Return [x, y] of the center of cell containing provided text 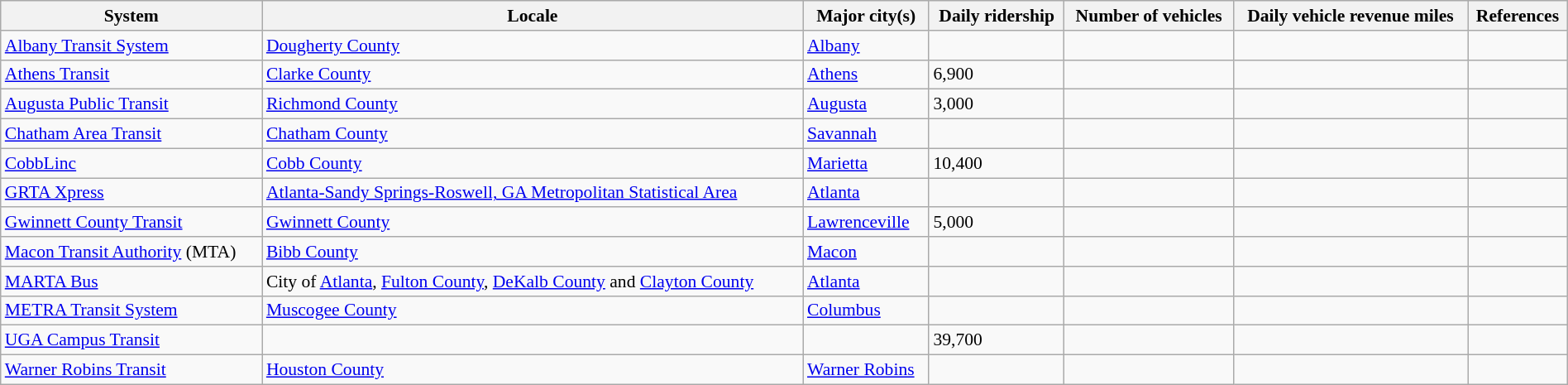
UGA Campus Transit [131, 340]
Albany [866, 46]
Chatham Area Transit [131, 134]
Daily ridership [997, 16]
Augusta [866, 104]
3,000 [997, 104]
CobbLinc [131, 163]
Athens Transit [131, 75]
Bibb County [533, 252]
Cobb County [533, 163]
Atlanta-Sandy Springs-Roswell, GA Metropolitan Statistical Area [533, 193]
Macon Transit Authority (MTA) [131, 252]
5,000 [997, 223]
MARTA Bus [131, 282]
Athens [866, 75]
Gwinnett County [533, 223]
10,400 [997, 163]
Houston County [533, 370]
Marietta [866, 163]
Columbus [866, 310]
City of Atlanta, Fulton County, DeKalb County and Clayton County [533, 282]
Lawrenceville [866, 223]
System [131, 16]
Chatham County [533, 134]
Muscogee County [533, 310]
Major city(s) [866, 16]
Daily vehicle revenue miles [1350, 16]
Augusta Public Transit [131, 104]
Dougherty County [533, 46]
METRA Transit System [131, 310]
Savannah [866, 134]
Locale [533, 16]
References [1518, 16]
6,900 [997, 75]
Gwinnett County Transit [131, 223]
Richmond County [533, 104]
Warner Robins Transit [131, 370]
GRTA Xpress [131, 193]
Macon [866, 252]
Clarke County [533, 75]
Warner Robins [866, 370]
39,700 [997, 340]
Number of vehicles [1149, 16]
Albany Transit System [131, 46]
